Output the [x, y] coordinate of the center of the cell containing the given text.  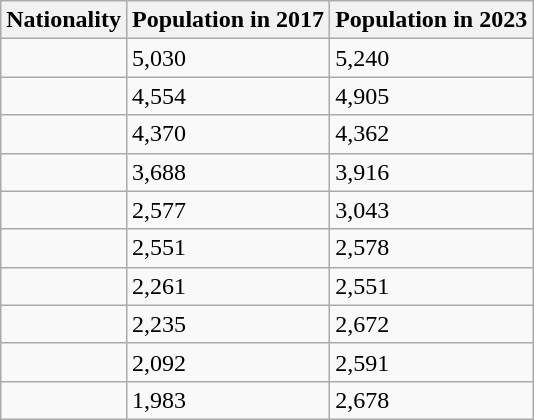
2,092 [228, 362]
5,030 [228, 58]
5,240 [432, 58]
4,905 [432, 96]
2,261 [228, 286]
4,370 [228, 134]
3,688 [228, 172]
2,578 [432, 248]
3,043 [432, 210]
Population in 2017 [228, 20]
3,916 [432, 172]
Population in 2023 [432, 20]
2,591 [432, 362]
Nationality [64, 20]
2,678 [432, 400]
2,672 [432, 324]
2,235 [228, 324]
4,362 [432, 134]
1,983 [228, 400]
2,577 [228, 210]
4,554 [228, 96]
